Return the [X, Y] coordinate for the center point of the cell that contains the specified text.  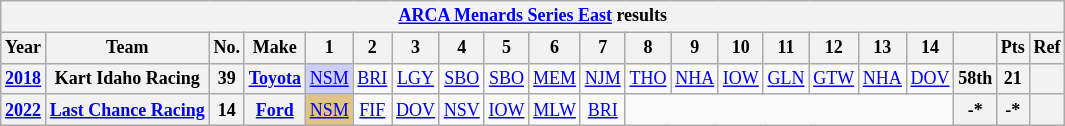
MLW [555, 110]
58th [976, 78]
No. [226, 48]
Ford [274, 110]
5 [506, 48]
GLN [786, 78]
Year [24, 48]
2018 [24, 78]
39 [226, 78]
13 [882, 48]
21 [1014, 78]
LGY [416, 78]
Team [127, 48]
NJM [602, 78]
6 [555, 48]
FIF [372, 110]
2022 [24, 110]
THO [648, 78]
MEM [555, 78]
NSV [462, 110]
8 [648, 48]
9 [695, 48]
12 [834, 48]
Pts [1014, 48]
1 [329, 48]
11 [786, 48]
ARCA Menards Series East results [533, 16]
10 [740, 48]
Toyota [274, 78]
Kart Idaho Racing [127, 78]
Make [274, 48]
Last Chance Racing [127, 110]
GTW [834, 78]
3 [416, 48]
2 [372, 48]
4 [462, 48]
Ref [1047, 48]
7 [602, 48]
